Provide the [x, y] coordinate of the cell's center where the given text is located.  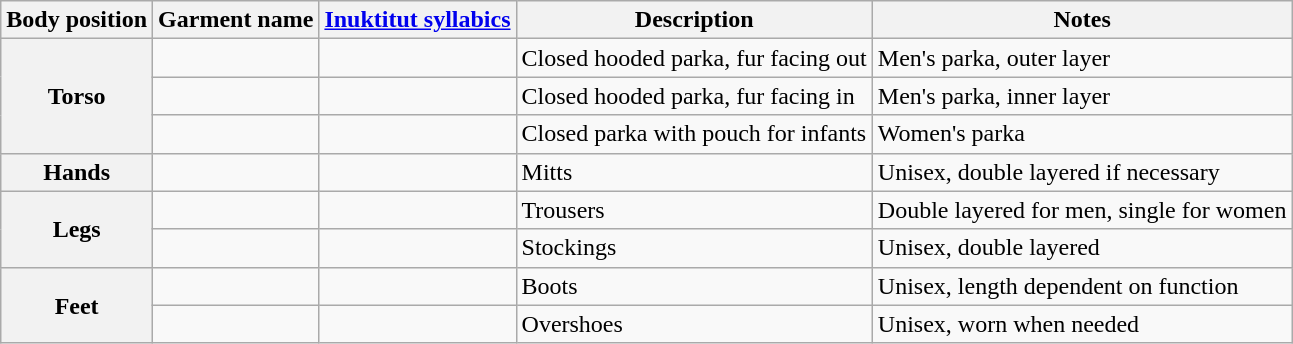
Garment name [236, 20]
Women's parka [1082, 134]
Unisex, length dependent on function [1082, 286]
Double layered for men, single for women [1082, 210]
Torso [77, 96]
Overshoes [694, 324]
Closed hooded parka, fur facing out [694, 58]
Feet [77, 305]
Unisex, worn when needed [1082, 324]
Mitts [694, 172]
Description [694, 20]
Closed parka with pouch for infants [694, 134]
Men's parka, outer layer [1082, 58]
Closed hooded parka, fur facing in [694, 96]
Men's parka, inner layer [1082, 96]
Unisex, double layered if necessary [1082, 172]
Trousers [694, 210]
Unisex, double layered [1082, 248]
Inuktitut syllabics [418, 20]
Legs [77, 229]
Body position [77, 20]
Boots [694, 286]
Stockings [694, 248]
Hands [77, 172]
Notes [1082, 20]
